Pinpoint the cell where the given text exists, returning its [x, y] midpoint coordinate. 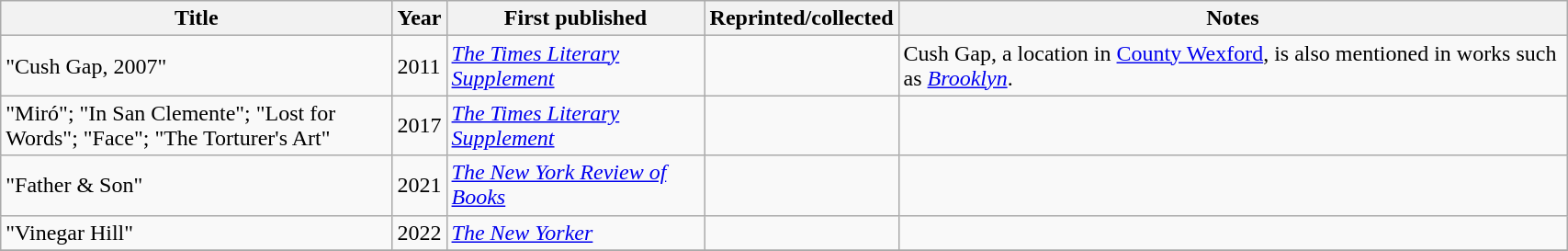
The New Yorker [575, 233]
Cush Gap, a location in County Wexford, is also mentioned in works such as Brooklyn. [1233, 66]
2021 [419, 186]
"Father & Son" [197, 186]
Notes [1233, 18]
"Cush Gap, 2007" [197, 66]
"Miró"; "In San Clemente"; "Lost for Words"; "Face"; "The Torturer's Art" [197, 125]
2011 [419, 66]
The New York Review of Books [575, 186]
2017 [419, 125]
2022 [419, 233]
Reprinted/collected [801, 18]
Title [197, 18]
First published [575, 18]
"Vinegar Hill" [197, 233]
Year [419, 18]
